For the text-containing cell, return its midpoint in (x, y) coordinate format. 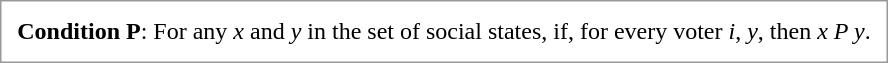
Condition P: For any x and y in the set of social states, if, for every voter i, y, then x P y. (444, 31)
